Determine the (x, y) coordinate at the center of the cell enclosing the given text.  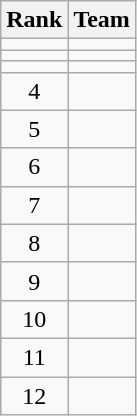
12 (34, 395)
11 (34, 357)
Team (102, 20)
6 (34, 167)
4 (34, 91)
5 (34, 129)
9 (34, 281)
7 (34, 205)
8 (34, 243)
10 (34, 319)
Rank (34, 20)
